Detect which cell encompasses the target text, then output its [X, Y] center coordinate. 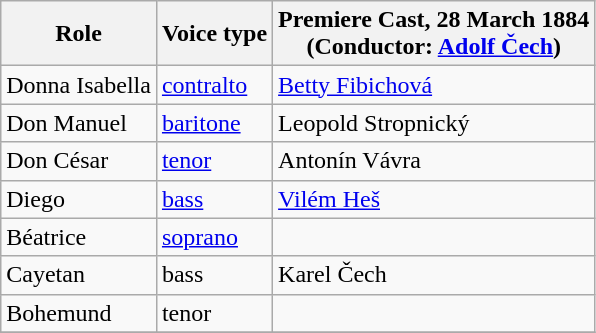
Don César [79, 161]
Cayetan [79, 275]
Béatrice [79, 237]
contralto [214, 85]
Antonín Vávra [434, 161]
Role [79, 34]
Premiere Cast, 28 March 1884 (Conductor: Adolf Čech) [434, 34]
Diego [79, 199]
Don Manuel [79, 123]
Voice type [214, 34]
Donna Isabella [79, 85]
soprano [214, 237]
Betty Fibichová [434, 85]
Bohemund [79, 313]
Karel Čech [434, 275]
Vilém Heš [434, 199]
baritone [214, 123]
Leopold Stropnický [434, 123]
